Provide the [X, Y] coordinate of the cell's center where the given text is located.  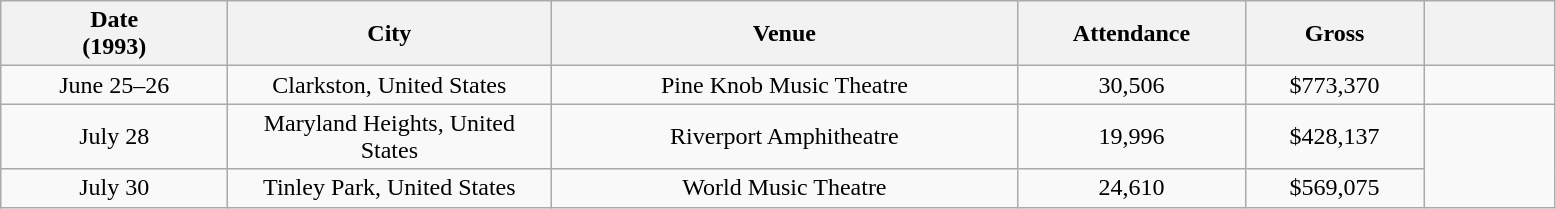
Attendance [1132, 34]
$773,370 [1334, 85]
Date(1993) [114, 34]
Tinley Park, United States [390, 188]
Gross [1334, 34]
Pine Knob Music Theatre [784, 85]
19,996 [1132, 136]
June 25–26 [114, 85]
$428,137 [1334, 136]
Clarkston, United States [390, 85]
$569,075 [1334, 188]
24,610 [1132, 188]
30,506 [1132, 85]
World Music Theatre [784, 188]
July 28 [114, 136]
Riverport Amphitheatre [784, 136]
Venue [784, 34]
City [390, 34]
Maryland Heights, United States [390, 136]
July 30 [114, 188]
